Identify which cell holds the provided text, then report its (x, y) central coordinate. 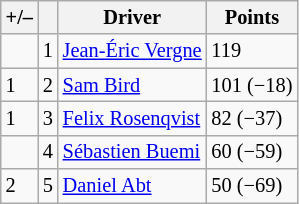
4 (48, 152)
119 (252, 51)
50 (−69) (252, 186)
5 (48, 186)
60 (−59) (252, 152)
Sébastien Buemi (132, 152)
+/– (20, 17)
82 (−37) (252, 118)
Jean-Éric Vergne (132, 51)
3 (48, 118)
Driver (132, 17)
101 (−18) (252, 85)
Points (252, 17)
Sam Bird (132, 85)
Daniel Abt (132, 186)
Felix Rosenqvist (132, 118)
